Capture the cell that displays the provided text and extract its [X, Y] central coordinate. 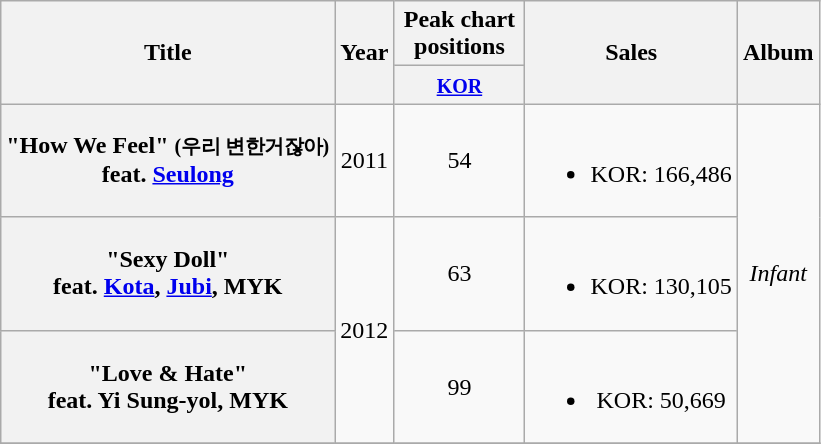
63 [460, 274]
KOR [460, 85]
54 [460, 160]
2012 [364, 330]
Infant [778, 274]
KOR: 166,486 [631, 160]
KOR: 130,105 [631, 274]
Year [364, 52]
Sales [631, 52]
Title [168, 52]
"Sexy Doll"feat. Kota, Jubi, MYK [168, 274]
"How We Feel" (우리 변한거잖아)feat. Seulong [168, 160]
2011 [364, 160]
99 [460, 386]
Peak chart positions [460, 34]
KOR: 50,669 [631, 386]
Album [778, 52]
"Love & Hate"feat. Yi Sung-yol, MYK [168, 386]
